Locate the cell with the specified text and output its [X, Y] center coordinate. 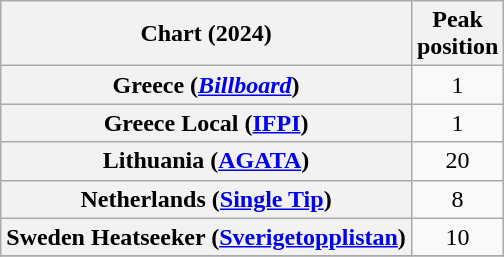
Sweden Heatseeker (Sverigetopplistan) [206, 237]
Peakposition [457, 34]
Chart (2024) [206, 34]
20 [457, 161]
Lithuania (AGATA) [206, 161]
Greece Local (IFPI) [206, 123]
Greece (Billboard) [206, 85]
Netherlands (Single Tip) [206, 199]
10 [457, 237]
8 [457, 199]
